Scan for the cell matching the given text and deliver its [x, y] coordinate at center. 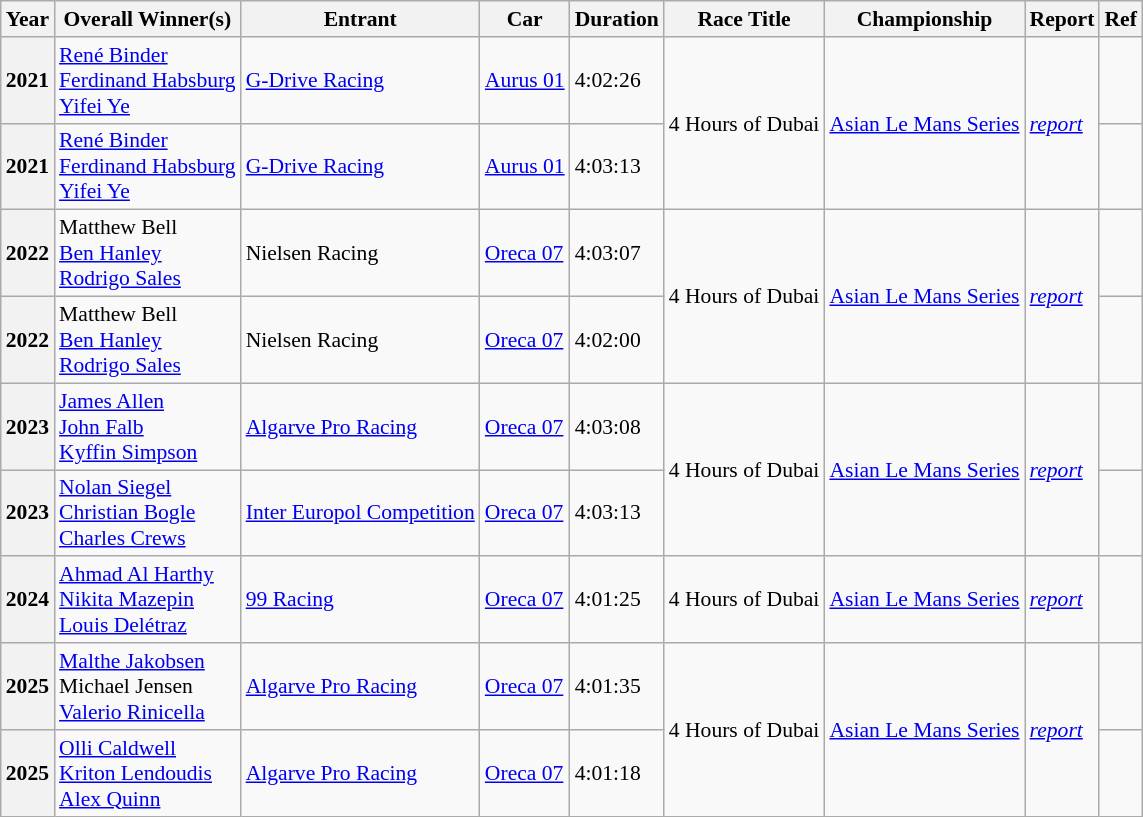
James Allen John Falb Kyffin Simpson [148, 426]
4:01:18 [617, 774]
99 Racing [360, 600]
Olli Caldwell Kriton Lendoudis Alex Quinn [148, 774]
Report [1062, 19]
4:03:07 [617, 254]
Ref [1120, 19]
4:01:25 [617, 600]
Duration [617, 19]
4:02:00 [617, 340]
4:01:35 [617, 686]
Ahmad Al Harthy Nikita Mazepin Louis Delétraz [148, 600]
4:02:26 [617, 80]
Championship [924, 19]
Overall Winner(s) [148, 19]
4:03:08 [617, 426]
2024 [28, 600]
Car [525, 19]
Malthe Jakobsen Michael Jensen Valerio Rinicella [148, 686]
Year [28, 19]
Nolan Siegel Christian Bogle Charles Crews [148, 514]
Entrant [360, 19]
Race Title [744, 19]
Inter Europol Competition [360, 514]
